Extract the (x, y) coordinate from the center of the cell holding the provided text.  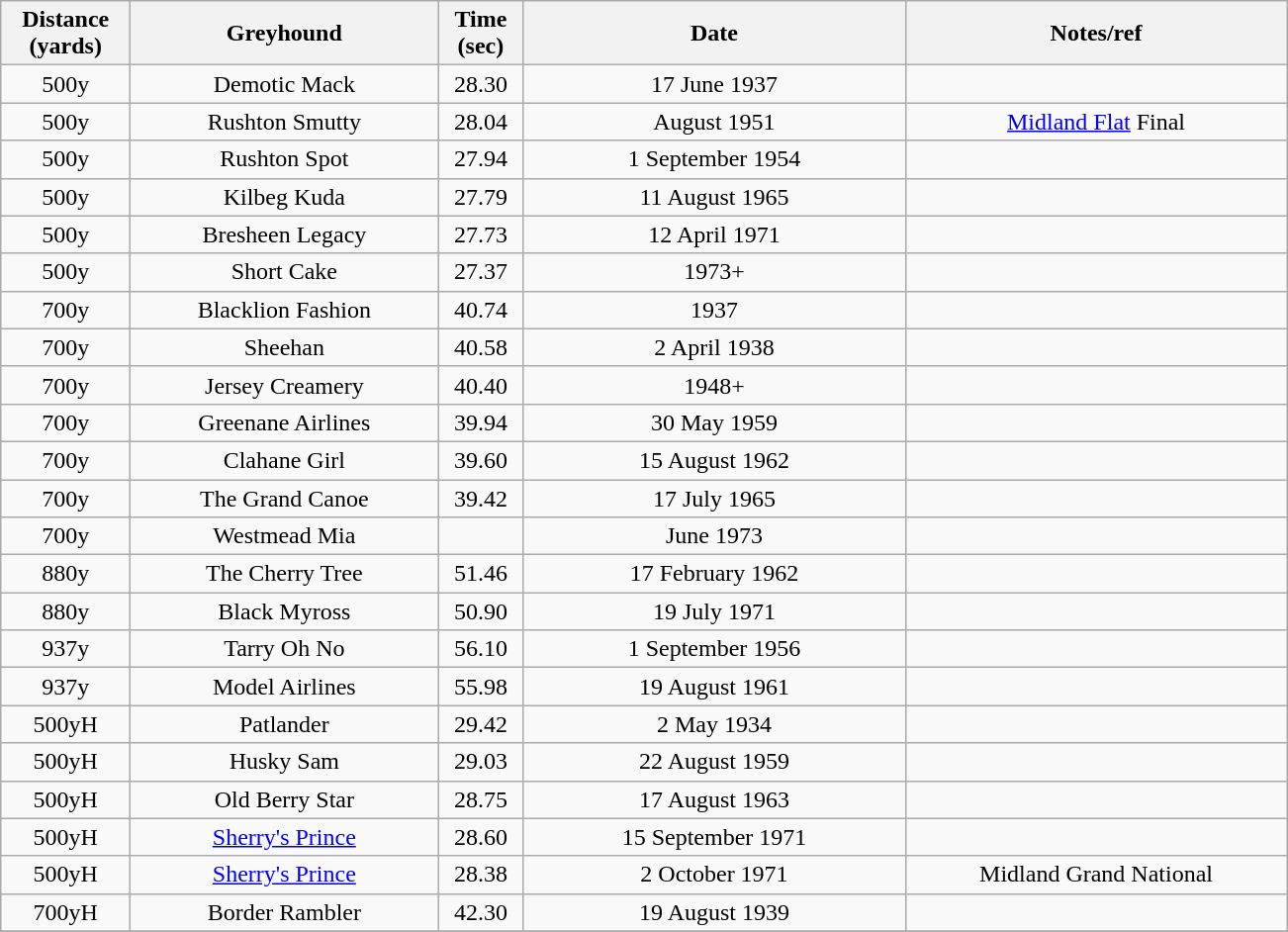
27.37 (481, 272)
12 April 1971 (714, 234)
Distance (yards) (65, 34)
The Grand Canoe (285, 498)
Rushton Spot (285, 159)
40.74 (481, 310)
40.58 (481, 347)
17 June 1937 (714, 84)
27.79 (481, 197)
17 July 1965 (714, 498)
Short Cake (285, 272)
39.60 (481, 460)
19 July 1971 (714, 611)
700yH (65, 912)
27.94 (481, 159)
Husky Sam (285, 762)
Tarry Oh No (285, 649)
Kilbeg Kuda (285, 197)
28.30 (481, 84)
17 August 1963 (714, 799)
Midland Flat Final (1096, 122)
Blacklion Fashion (285, 310)
28.75 (481, 799)
28.04 (481, 122)
June 1973 (714, 536)
27.73 (481, 234)
The Cherry Tree (285, 574)
Border Rambler (285, 912)
29.03 (481, 762)
39.94 (481, 422)
Demotic Mack (285, 84)
22 August 1959 (714, 762)
1 September 1956 (714, 649)
2 April 1938 (714, 347)
56.10 (481, 649)
Rushton Smutty (285, 122)
11 August 1965 (714, 197)
55.98 (481, 687)
Midland Grand National (1096, 875)
Greenane Airlines (285, 422)
19 August 1961 (714, 687)
19 August 1939 (714, 912)
2 October 1971 (714, 875)
Time (sec) (481, 34)
August 1951 (714, 122)
Black Myross (285, 611)
1973+ (714, 272)
2 May 1934 (714, 724)
30 May 1959 (714, 422)
Sheehan (285, 347)
50.90 (481, 611)
1 September 1954 (714, 159)
15 September 1971 (714, 837)
Clahane Girl (285, 460)
Patlander (285, 724)
28.60 (481, 837)
17 February 1962 (714, 574)
Greyhound (285, 34)
Notes/ref (1096, 34)
Bresheen Legacy (285, 234)
39.42 (481, 498)
15 August 1962 (714, 460)
Model Airlines (285, 687)
28.38 (481, 875)
29.42 (481, 724)
Westmead Mia (285, 536)
1948+ (714, 385)
40.40 (481, 385)
Old Berry Star (285, 799)
51.46 (481, 574)
Jersey Creamery (285, 385)
Date (714, 34)
1937 (714, 310)
42.30 (481, 912)
